For the text-containing cell, return its midpoint in (X, Y) coordinate format. 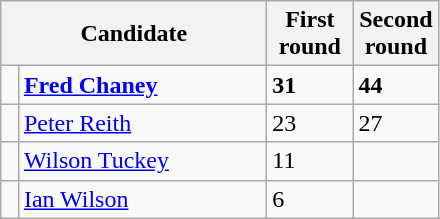
Candidate (134, 34)
27 (396, 123)
Ian Wilson (142, 199)
Fred Chaney (142, 85)
11 (310, 161)
23 (310, 123)
44 (396, 85)
Wilson Tuckey (142, 161)
6 (310, 199)
Second round (396, 34)
31 (310, 85)
First round (310, 34)
Peter Reith (142, 123)
